Output the (X, Y) coordinate of the center of the cell containing the given text.  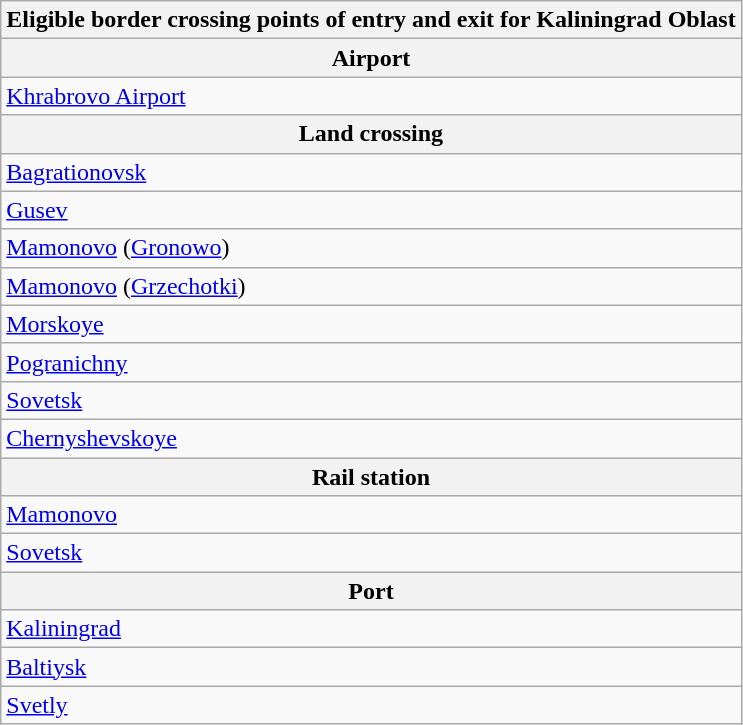
Land crossing (371, 134)
Mamonovo (371, 515)
Morskoye (371, 324)
Mamonovo (Gronowo) (371, 248)
Baltiysk (371, 667)
Khrabrovo Airport (371, 96)
Eligible border crossing points of entry and exit for Kaliningrad Oblast (371, 20)
Mamonovo (Grzechotki) (371, 286)
Svetly (371, 705)
Bagrationovsk (371, 172)
Pogranichny (371, 362)
Rail station (371, 477)
Airport (371, 58)
Gusev (371, 210)
Chernyshevskoye (371, 438)
Kaliningrad (371, 629)
Port (371, 591)
